Determine the (X, Y) coordinate at the center of the cell enclosing the given text.  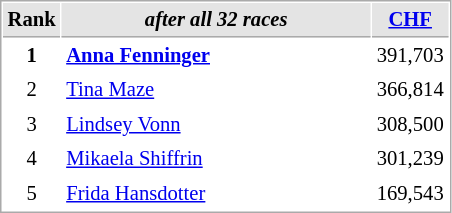
after all 32 races (216, 20)
Lindsey Vonn (216, 124)
4 (32, 158)
Frida Hansdotter (216, 194)
3 (32, 124)
2 (32, 90)
366,814 (410, 90)
Mikaela Shiffrin (216, 158)
1 (32, 56)
CHF (410, 20)
Tina Maze (216, 90)
308,500 (410, 124)
169,543 (410, 194)
301,239 (410, 158)
Anna Fenninger (216, 56)
Rank (32, 20)
5 (32, 194)
391,703 (410, 56)
